Locate the cell with the specified text and output its (X, Y) center coordinate. 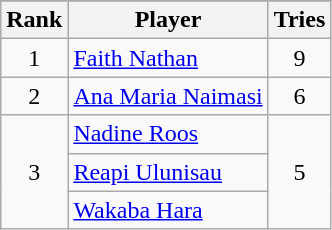
9 (300, 58)
Player (168, 20)
Nadine Roos (168, 134)
Faith Nathan (168, 58)
1 (34, 58)
Reapi Ulunisau (168, 172)
5 (300, 172)
6 (300, 96)
Rank (34, 20)
Tries (300, 20)
3 (34, 172)
2 (34, 96)
Ana Maria Naimasi (168, 96)
Wakaba Hara (168, 210)
